Return the [x, y] coordinate for the center point of the cell that contains the specified text.  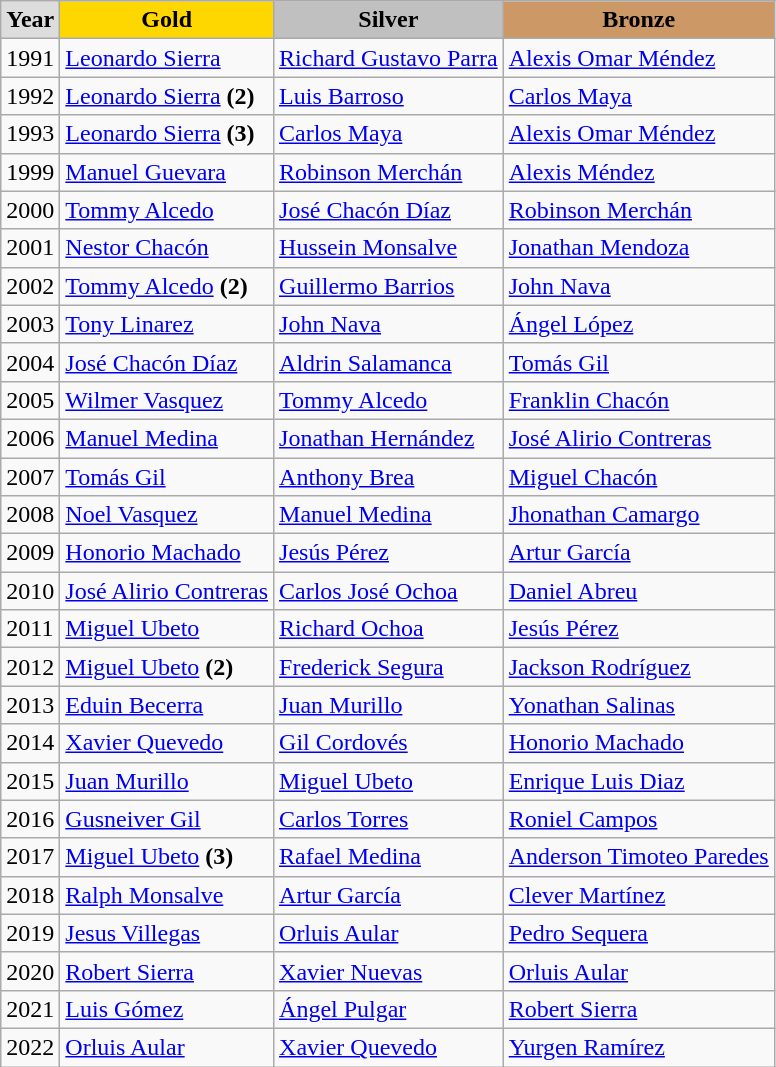
2009 [30, 553]
2004 [30, 362]
Leonardo Sierra [167, 58]
2022 [30, 1047]
2013 [30, 705]
Daniel Abreu [638, 591]
Jesus Villegas [167, 933]
2007 [30, 477]
Xavier Nuevas [389, 971]
Bronze [638, 20]
Eduin Becerra [167, 705]
1991 [30, 58]
Hussein Monsalve [389, 248]
Pedro Sequera [638, 933]
Luis Barroso [389, 96]
2014 [30, 743]
Jhonathan Camargo [638, 515]
2016 [30, 819]
Gold [167, 20]
Luis Gómez [167, 1009]
Carlos Torres [389, 819]
Miguel Ubeto (3) [167, 857]
Tony Linarez [167, 324]
Clever Martínez [638, 895]
2019 [30, 933]
2015 [30, 781]
2012 [30, 667]
Jonathan Hernández [389, 438]
Richard Ochoa [389, 629]
Manuel Guevara [167, 172]
2021 [30, 1009]
Ángel Pulgar [389, 1009]
1992 [30, 96]
Franklin Chacón [638, 400]
2018 [30, 895]
2017 [30, 857]
Tommy Alcedo (2) [167, 286]
Richard Gustavo Parra [389, 58]
Wilmer Vasquez [167, 400]
Gusneiver Gil [167, 819]
Leonardo Sierra (3) [167, 134]
Yurgen Ramírez [638, 1047]
2001 [30, 248]
Frederick Segura [389, 667]
Aldrin Salamanca [389, 362]
2002 [30, 286]
Alexis Méndez [638, 172]
2003 [30, 324]
Year [30, 20]
Rafael Medina [389, 857]
Gil Cordovés [389, 743]
Ángel López [638, 324]
2020 [30, 971]
Silver [389, 20]
Jackson Rodríguez [638, 667]
2011 [30, 629]
Ralph Monsalve [167, 895]
2000 [30, 210]
Anderson Timoteo Paredes [638, 857]
1993 [30, 134]
2010 [30, 591]
Nestor Chacón [167, 248]
2008 [30, 515]
Carlos José Ochoa [389, 591]
1999 [30, 172]
Roniel Campos [638, 819]
Leonardo Sierra (2) [167, 96]
Noel Vasquez [167, 515]
Guillermo Barrios [389, 286]
Anthony Brea [389, 477]
2006 [30, 438]
2005 [30, 400]
Yonathan Salinas [638, 705]
Jonathan Mendoza [638, 248]
Miguel Chacón [638, 477]
Miguel Ubeto (2) [167, 667]
Enrique Luis Diaz [638, 781]
